Search for the cell housing the specified text and yield its [X, Y] center coordinate. 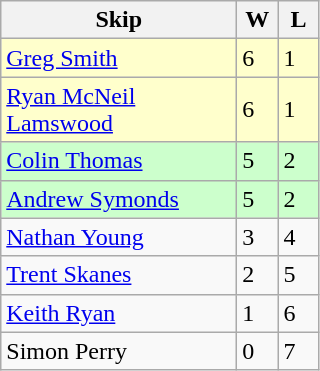
Colin Thomas [119, 161]
Andrew Symonds [119, 199]
4 [298, 237]
Greg Smith [119, 58]
Nathan Young [119, 237]
W [258, 20]
Simon Perry [119, 351]
7 [298, 351]
Ryan McNeil Lamswood [119, 110]
L [298, 20]
0 [258, 351]
Trent Skanes [119, 275]
Keith Ryan [119, 313]
Skip [119, 20]
3 [258, 237]
